Scan for the cell matching the given text and deliver its (x, y) coordinate at center. 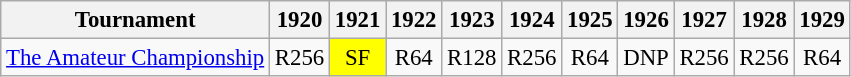
1925 (590, 20)
1920 (300, 20)
1923 (472, 20)
Tournament (136, 20)
R128 (472, 58)
1928 (764, 20)
1926 (646, 20)
The Amateur Championship (136, 58)
SF (357, 58)
1924 (532, 20)
DNP (646, 58)
1929 (822, 20)
1921 (357, 20)
1922 (414, 20)
1927 (704, 20)
